Return (X, Y) of the center of cell containing provided text 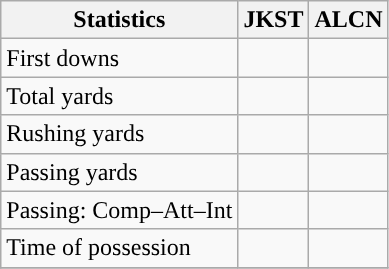
JKST (274, 20)
Time of possession (120, 248)
Rushing yards (120, 134)
Statistics (120, 20)
Total yards (120, 96)
ALCN (348, 20)
Passing: Comp–Att–Int (120, 210)
Passing yards (120, 172)
First downs (120, 58)
